Locate the cell with the specified text and output its [X, Y] center coordinate. 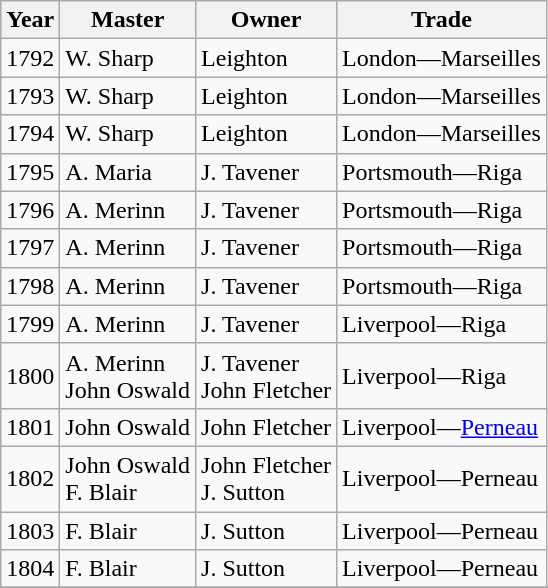
1792 [30, 58]
J. TavenerJohn Fletcher [266, 376]
1799 [30, 324]
1797 [30, 248]
1800 [30, 376]
John Oswald [128, 427]
1802 [30, 478]
John FletcherJ. Sutton [266, 478]
1796 [30, 210]
Master [128, 20]
John Fletcher [266, 427]
1794 [30, 134]
A. Maria [128, 172]
1801 [30, 427]
1793 [30, 96]
1798 [30, 286]
A. MerinnJohn Oswald [128, 376]
Trade [442, 20]
1795 [30, 172]
1804 [30, 569]
Year [30, 20]
John OswaldF. Blair [128, 478]
Owner [266, 20]
1803 [30, 531]
